Capture the cell that displays the provided text and extract its [x, y] central coordinate. 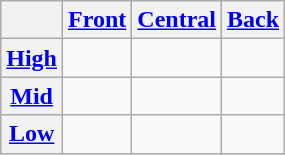
Low [32, 134]
Back [254, 20]
High [32, 58]
Front [98, 20]
Mid [32, 96]
Central [177, 20]
